Return (x, y) of the center of cell containing provided text 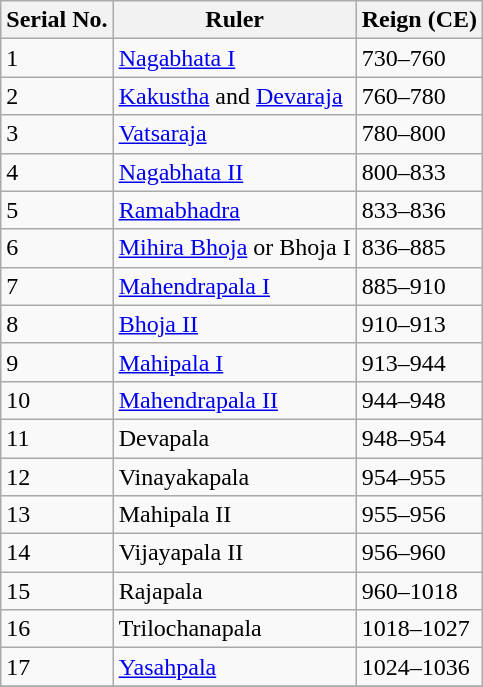
12 (57, 477)
Vijayapala II (234, 553)
Trilochanapala (234, 629)
4 (57, 172)
833–836 (419, 210)
14 (57, 553)
760–780 (419, 96)
3 (57, 134)
730–760 (419, 58)
Yasahpala (234, 667)
948–954 (419, 438)
1024–1036 (419, 667)
10 (57, 400)
913–944 (419, 362)
800–833 (419, 172)
954–955 (419, 477)
885–910 (419, 286)
7 (57, 286)
Ramabhadra (234, 210)
15 (57, 591)
6 (57, 248)
1018–1027 (419, 629)
Serial No. (57, 20)
9 (57, 362)
910–913 (419, 324)
Rajapala (234, 591)
2 (57, 96)
17 (57, 667)
944–948 (419, 400)
Bhoja II (234, 324)
Nagabhata II (234, 172)
955–956 (419, 515)
Vatsaraja (234, 134)
Reign (CE) (419, 20)
780–800 (419, 134)
8 (57, 324)
11 (57, 438)
Ruler (234, 20)
Mahipala II (234, 515)
Nagabhata I (234, 58)
960–1018 (419, 591)
Mahendrapala II (234, 400)
Vinayakapala (234, 477)
Mahendrapala I (234, 286)
5 (57, 210)
Mahipala I (234, 362)
1 (57, 58)
Devapala (234, 438)
13 (57, 515)
Mihira Bhoja or Bhoja I (234, 248)
16 (57, 629)
956–960 (419, 553)
Kakustha and Devaraja (234, 96)
836–885 (419, 248)
